Extract the [x, y] coordinate from the center of the cell holding the provided text.  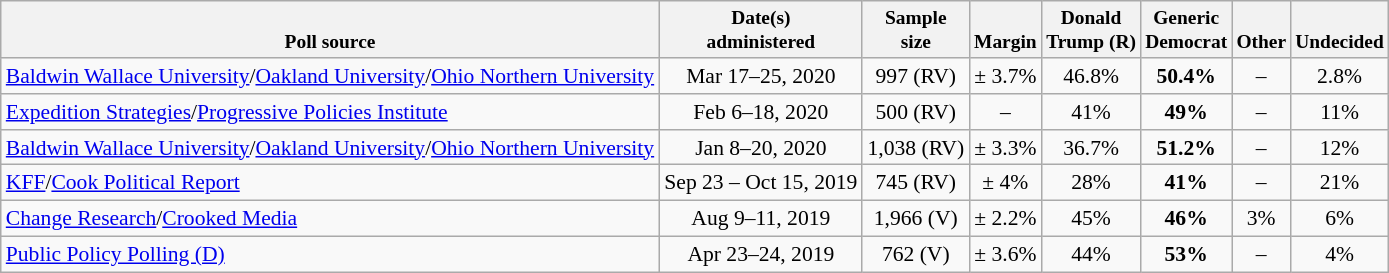
53% [1186, 254]
Other [1262, 30]
Samplesize [916, 30]
Date(s)administered [760, 30]
50.4% [1186, 76]
Undecided [1340, 30]
± 2.2% [1005, 219]
Change Research/Crooked Media [330, 219]
46.8% [1092, 76]
11% [1340, 112]
745 (RV) [916, 183]
46% [1186, 219]
GenericDemocrat [1186, 30]
12% [1340, 148]
21% [1340, 183]
45% [1092, 219]
49% [1186, 112]
762 (V) [916, 254]
Apr 23–24, 2019 [760, 254]
Sep 23 – Oct 15, 2019 [760, 183]
3% [1262, 219]
KFF/Cook Political Report [330, 183]
Poll source [330, 30]
Mar 17–25, 2020 [760, 76]
44% [1092, 254]
± 3.3% [1005, 148]
500 (RV) [916, 112]
DonaldTrump (R) [1092, 30]
Aug 9–11, 2019 [760, 219]
Expedition Strategies/Progressive Policies Institute [330, 112]
Margin [1005, 30]
1,038 (RV) [916, 148]
4% [1340, 254]
Feb 6–18, 2020 [760, 112]
51.2% [1186, 148]
997 (RV) [916, 76]
36.7% [1092, 148]
± 3.6% [1005, 254]
± 3.7% [1005, 76]
6% [1340, 219]
± 4% [1005, 183]
1,966 (V) [916, 219]
2.8% [1340, 76]
Public Policy Polling (D) [330, 254]
Jan 8–20, 2020 [760, 148]
28% [1092, 183]
